Detect which cell encompasses the target text, then output its (x, y) center coordinate. 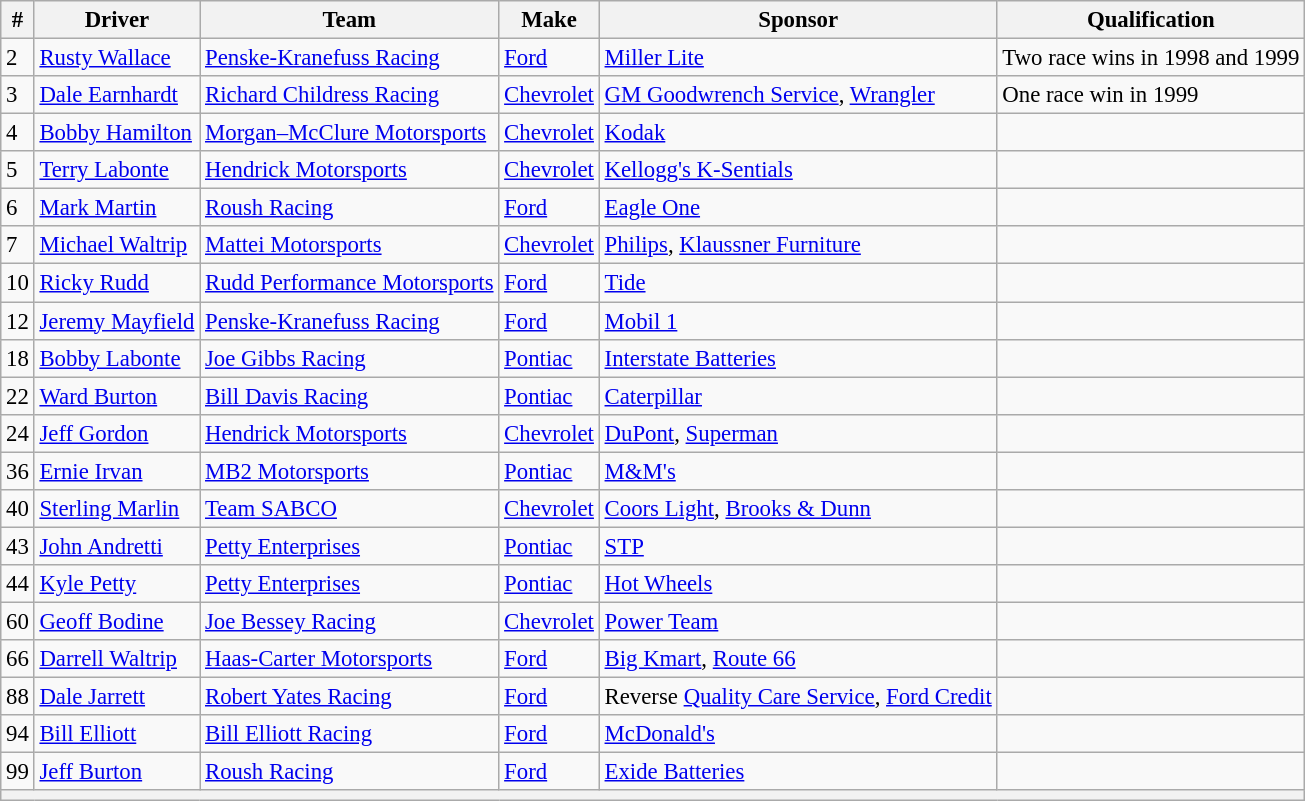
Rusty Wallace (117, 58)
Geoff Bodine (117, 621)
Jeremy Mayfield (117, 321)
5 (18, 170)
Eagle One (798, 208)
Ernie Irvan (117, 471)
Darrell Waltrip (117, 659)
10 (18, 283)
Bill Elliott Racing (350, 734)
Sponsor (798, 20)
Richard Childress Racing (350, 95)
STP (798, 546)
# (18, 20)
40 (18, 509)
Jeff Burton (117, 772)
22 (18, 396)
M&M's (798, 471)
Bill Davis Racing (350, 396)
Robert Yates Racing (350, 697)
24 (18, 433)
Dale Jarrett (117, 697)
MB2 Motorsports (350, 471)
6 (18, 208)
Qualification (1151, 20)
Big Kmart, Route 66 (798, 659)
99 (18, 772)
3 (18, 95)
43 (18, 546)
2 (18, 58)
Make (549, 20)
18 (18, 358)
Bobby Hamilton (117, 133)
Interstate Batteries (798, 358)
88 (18, 697)
94 (18, 734)
12 (18, 321)
44 (18, 584)
Morgan–McClure Motorsports (350, 133)
Bill Elliott (117, 734)
Dale Earnhardt (117, 95)
Team (350, 20)
Mark Martin (117, 208)
Joe Gibbs Racing (350, 358)
Kodak (798, 133)
66 (18, 659)
Driver (117, 20)
McDonald's (798, 734)
Tide (798, 283)
Mobil 1 (798, 321)
Haas-Carter Motorsports (350, 659)
4 (18, 133)
Power Team (798, 621)
Ricky Rudd (117, 283)
Philips, Klaussner Furniture (798, 245)
Reverse Quality Care Service, Ford Credit (798, 697)
Jeff Gordon (117, 433)
36 (18, 471)
Rudd Performance Motorsports (350, 283)
Michael Waltrip (117, 245)
Team SABCO (350, 509)
Mattei Motorsports (350, 245)
Miller Lite (798, 58)
Caterpillar (798, 396)
Coors Light, Brooks & Dunn (798, 509)
Bobby Labonte (117, 358)
7 (18, 245)
Ward Burton (117, 396)
DuPont, Superman (798, 433)
Two race wins in 1998 and 1999 (1151, 58)
60 (18, 621)
GM Goodwrench Service, Wrangler (798, 95)
John Andretti (117, 546)
Terry Labonte (117, 170)
Sterling Marlin (117, 509)
Joe Bessey Racing (350, 621)
Kellogg's K-Sentials (798, 170)
Exide Batteries (798, 772)
Hot Wheels (798, 584)
One race win in 1999 (1151, 95)
Kyle Petty (117, 584)
